Determine the (X, Y) coordinate at the center of the cell enclosing the given text.  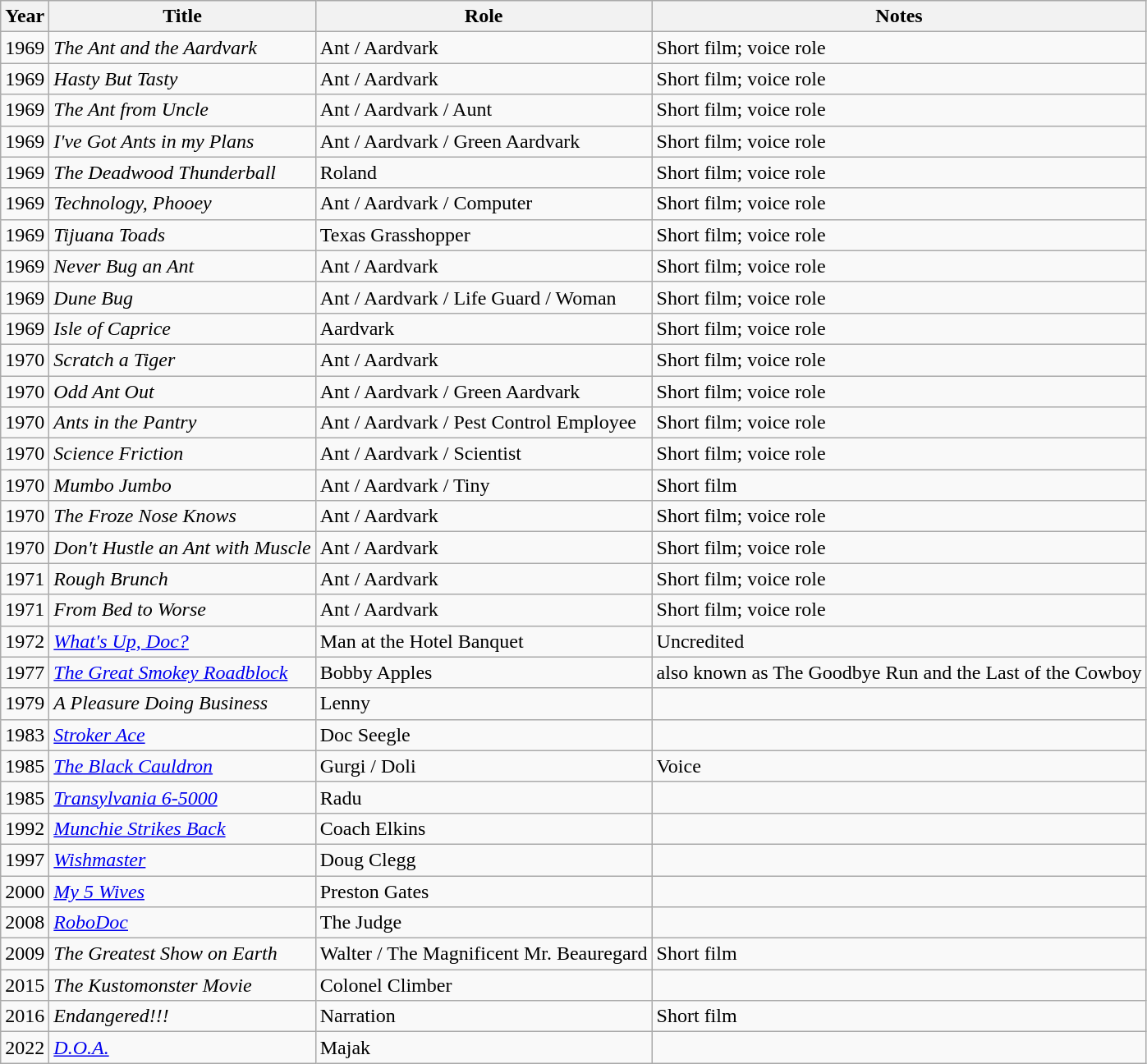
Mumbo Jumbo (182, 485)
Ant / Aardvark / Life Guard / Woman (484, 297)
2015 (25, 985)
Preston Gates (484, 891)
Texas Grasshopper (484, 235)
Bobby Apples (484, 672)
Isle of Caprice (182, 328)
1983 (25, 735)
My 5 Wives (182, 891)
The Kustomonster Movie (182, 985)
1997 (25, 860)
2016 (25, 1016)
Munchie Strikes Back (182, 828)
Role (484, 16)
From Bed to Worse (182, 610)
The Froze Nose Knows (182, 516)
Title (182, 16)
1979 (25, 704)
Ant / Aardvark / Aunt (484, 110)
Scratch a Tiger (182, 360)
Rough Brunch (182, 579)
Walter / The Magnificent Mr. Beauregard (484, 954)
1977 (25, 672)
Transylvania 6-5000 (182, 797)
The Great Smokey Roadblock (182, 672)
Ant / Aardvark / Pest Control Employee (484, 423)
The Judge (484, 923)
Wishmaster (182, 860)
Ant / Aardvark / Scientist (484, 454)
Endangered!!! (182, 1016)
Ants in the Pantry (182, 423)
RoboDoc (182, 923)
Dune Bug (182, 297)
1992 (25, 828)
The Black Cauldron (182, 766)
2009 (25, 954)
Never Bug an Ant (182, 266)
The Deadwood Thunderball (182, 172)
The Ant from Uncle (182, 110)
Colonel Climber (484, 985)
The Ant and the Aardvark (182, 48)
Gurgi / Doli (484, 766)
Tijuana Toads (182, 235)
Doc Seegle (484, 735)
Science Friction (182, 454)
Doug Clegg (484, 860)
Notes (899, 16)
Odd Ant Out (182, 392)
2008 (25, 923)
Hasty But Tasty (182, 79)
Coach Elkins (484, 828)
Man at the Hotel Banquet (484, 641)
Radu (484, 797)
The Greatest Show on Earth (182, 954)
Majak (484, 1048)
1972 (25, 641)
Roland (484, 172)
Stroker Ace (182, 735)
A Pleasure Doing Business (182, 704)
2022 (25, 1048)
Lenny (484, 704)
What's Up, Doc? (182, 641)
Year (25, 16)
also known as The Goodbye Run and the Last of the Cowboy (899, 672)
Don't Hustle an Ant with Muscle (182, 548)
2000 (25, 891)
Ant / Aardvark / Tiny (484, 485)
Aardvark (484, 328)
I've Got Ants in my Plans (182, 141)
Technology, Phooey (182, 204)
Ant / Aardvark / Computer (484, 204)
D.O.A. (182, 1048)
Narration (484, 1016)
Voice (899, 766)
Uncredited (899, 641)
